For the text-containing cell, return its midpoint in [X, Y] coordinate format. 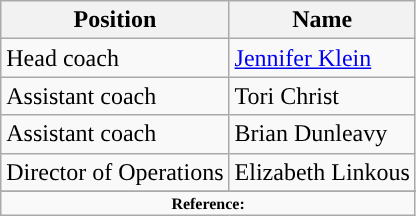
Head coach [115, 58]
Jennifer Klein [322, 58]
Tori Christ [322, 96]
Director of Operations [115, 172]
Elizabeth Linkous [322, 172]
Reference: [208, 203]
Name [322, 20]
Brian Dunleavy [322, 134]
Position [115, 20]
